Find where the given text appears and provide that cell's center as (x, y) coordinate. 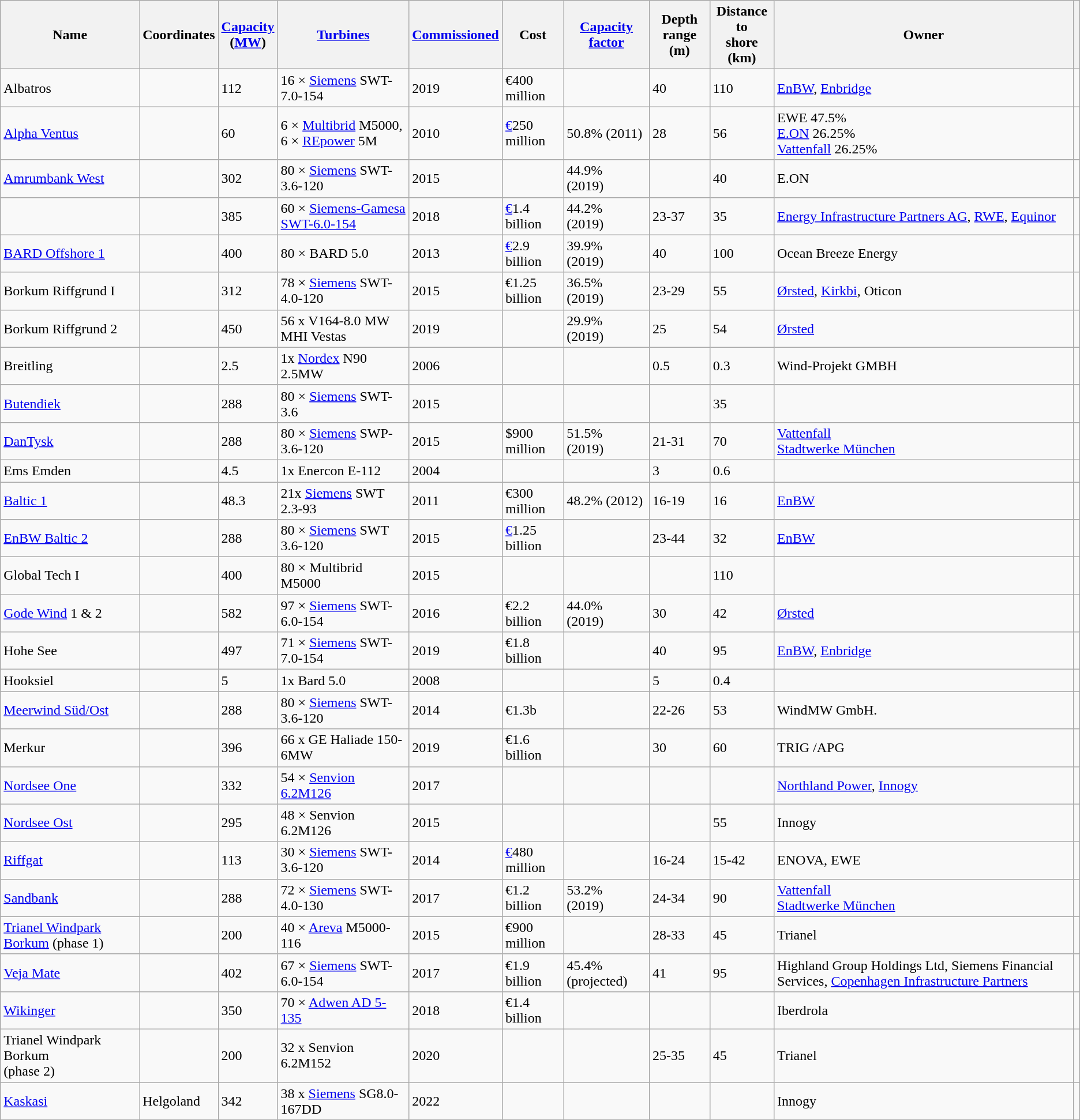
2022 (456, 1100)
332 (248, 785)
Cost (532, 35)
54 × Senvion 6.2M126 (343, 785)
70 (742, 441)
Ocean Breeze Energy (924, 254)
51.5%(2019) (607, 441)
0.4 (742, 681)
2016 (456, 614)
WindMW GmbH. (924, 711)
Ems Emden (70, 471)
78 × Siemens SWT-4.0-120 (343, 291)
42 (742, 614)
22-26 (680, 711)
1x Nordex N90 2.5MW (343, 366)
113 (248, 860)
16 (742, 501)
€1.9 billion (532, 972)
€1.2 billion (532, 897)
44.2%(2019) (607, 216)
295 (248, 822)
28-33 (680, 935)
Riffgat (70, 860)
48 × Senvion 6.2M126 (343, 822)
Breitling (70, 366)
2008 (456, 681)
41 (680, 972)
2013 (456, 254)
2.5 (248, 366)
56 x V164-8.0 MW MHI Vestas (343, 329)
2010 (456, 133)
4.5 (248, 471)
Ørsted, Kirkbi, Oticon (924, 291)
Global Tech I (70, 576)
44.0%(2019) (607, 614)
Amrumbank West (70, 179)
0.6 (742, 471)
Highland Group Holdings Ltd, Siemens Financial Services, Copenhagen Infrastructure Partners (924, 972)
Hohe See (70, 651)
Sandbank (70, 897)
2006 (456, 366)
Iberdrola (924, 1010)
Butendiek (70, 404)
450 (248, 329)
15-42 (742, 860)
21-31 (680, 441)
0.3 (742, 366)
90 (742, 897)
Depth range (m) (680, 35)
€900 million (532, 935)
36.5%(2019) (607, 291)
80 × BARD 5.0 (343, 254)
3 (680, 471)
0.5 (680, 366)
312 (248, 291)
21x Siemens SWT 2.3-93 (343, 501)
EWE 47.5%E.ON 26.25%Vattenfall 26.25% (924, 133)
€2.2 billion (532, 614)
50.8% (2011) (607, 133)
23-44 (680, 539)
€1.3b (532, 711)
Alpha Ventus (70, 133)
Turbines (343, 35)
1x Bard 5.0 (343, 681)
Albatros (70, 88)
Gode Wind 1 & 2 (70, 614)
Wikinger (70, 1010)
Veja Mate (70, 972)
Trianel Windpark Borkum(phase 2) (70, 1055)
Capacity factor (607, 35)
Owner (924, 35)
23-37 (680, 216)
$900 million (532, 441)
385 (248, 216)
23-29 (680, 291)
BARD Offshore 1 (70, 254)
€2.9 billion (532, 254)
38 x Siemens SG8.0-167DD (343, 1100)
25 (680, 329)
Distance to shore (km) (742, 35)
396 (248, 747)
Name (70, 35)
28 (680, 133)
402 (248, 972)
€1.8 billion (532, 651)
30 × Siemens SWT-3.6-120 (343, 860)
Hooksiel (70, 681)
16-24 (680, 860)
EnBW Baltic 2 (70, 539)
582 (248, 614)
Nordsee One (70, 785)
497 (248, 651)
1x Enercon E-112 (343, 471)
71 × Siemens SWT-7.0-154 (343, 651)
66 x GE Haliade 150-6MW (343, 747)
€250 million (532, 133)
100 (742, 254)
Borkum Riffgrund 2 (70, 329)
112 (248, 88)
Commissioned (456, 35)
60 × Siemens-Gamesa SWT-6.0-154 (343, 216)
67 × Siemens SWT-6.0-154 (343, 972)
E.ON (924, 179)
72 × Siemens SWT-4.0-130 (343, 897)
302 (248, 179)
TRIG /APG (924, 747)
16-19 (680, 501)
€400 million (532, 88)
39.9%(2019) (607, 254)
Coordinates (179, 35)
Energy Infrastructure Partners AG, RWE, Equinor (924, 216)
€300 million (532, 501)
70 × Adwen AD 5-135 (343, 1010)
32 x Senvion 6.2M152 (343, 1055)
80 × Siemens SWP-3.6-120 (343, 441)
DanTysk (70, 441)
Borkum Riffgrund I (70, 291)
2011 (456, 501)
Capacity (MW) (248, 35)
Kaskasi (70, 1100)
Baltic 1 (70, 501)
342 (248, 1100)
40 × Areva M5000-116 (343, 935)
44.9%(2019) (607, 179)
2020 (456, 1055)
24-34 (680, 897)
80 × Multibrid M5000 (343, 576)
45.4% (projected) (607, 972)
97 × Siemens SWT-6.0-154 (343, 614)
56 (742, 133)
Merkur (70, 747)
Northland Power, Innogy (924, 785)
54 (742, 329)
Trianel Windpark Borkum (phase 1) (70, 935)
Nordsee Ost (70, 822)
25-35 (680, 1055)
48.3 (248, 501)
53.2%(2019) (607, 897)
80 × Siemens SWT 3.6-120 (343, 539)
2004 (456, 471)
80 × Siemens SWT-3.6 (343, 404)
53 (742, 711)
ENOVA, EWE (924, 860)
Helgoland (179, 1100)
Meerwind Süd/Ost (70, 711)
€1.6 billion (532, 747)
6 × Multibrid M5000, 6 × REpower 5M (343, 133)
32 (742, 539)
16 × Siemens SWT-7.0-154 (343, 88)
29.9%(2019) (607, 329)
€480 million (532, 860)
Wind-Projekt GMBH (924, 366)
350 (248, 1010)
48.2% (2012) (607, 501)
